From the cell containing the given text, extract its center point as [x, y] coordinate. 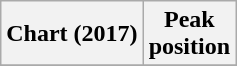
Chart (2017) [72, 34]
Peakposition [189, 34]
